Return [X, Y] of the center of cell containing provided text 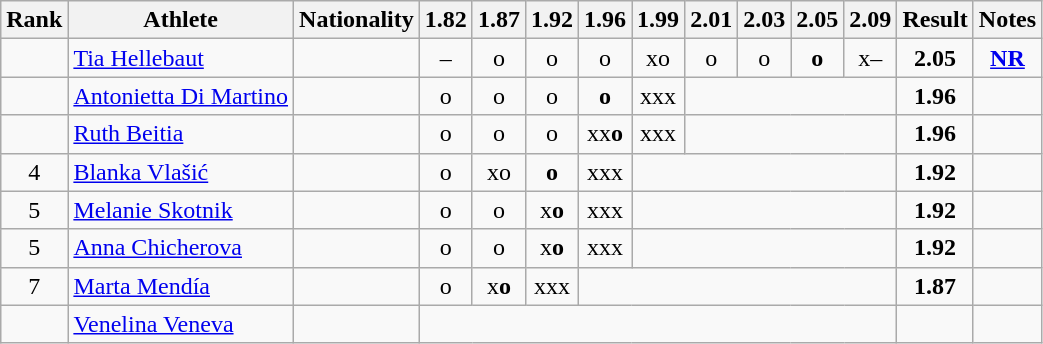
xxo [604, 134]
Tia Hellebaut [181, 58]
Notes [1007, 20]
Rank [34, 20]
1.82 [446, 20]
7 [34, 286]
2.01 [712, 20]
Antonietta Di Martino [181, 96]
Melanie Skotnik [181, 210]
1.99 [658, 20]
– [446, 58]
Blanka Vlašić [181, 172]
Athlete [181, 20]
x– [870, 58]
Nationality [357, 20]
Venelina Veneva [181, 324]
Anna Chicherova [181, 248]
NR [1007, 58]
4 [34, 172]
Result [935, 20]
2.03 [764, 20]
Ruth Beitia [181, 134]
Marta Mendía [181, 286]
2.09 [870, 20]
